Scan for the cell matching the given text and deliver its [x, y] coordinate at center. 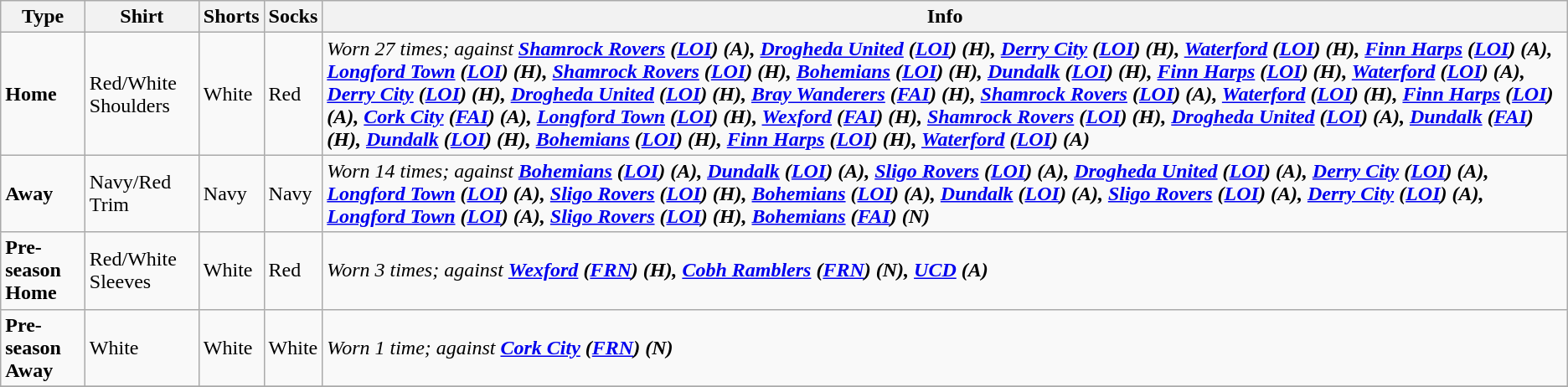
Red/White Shoulders [142, 94]
Home [44, 94]
Worn 1 time; against Cork City (FRN) (N) [945, 348]
Pre-season Home [44, 271]
Shirt [142, 17]
Type [44, 17]
Red/White Sleeves [142, 271]
Navy/Red Trim [142, 193]
Away [44, 193]
Pre-season Away [44, 348]
Info [945, 17]
Socks [293, 17]
Shorts [231, 17]
Worn 3 times; against Wexford (FRN) (H), Cobh Ramblers (FRN) (N), UCD (A) [945, 271]
